Detect which cell encompasses the target text, then output its [x, y] center coordinate. 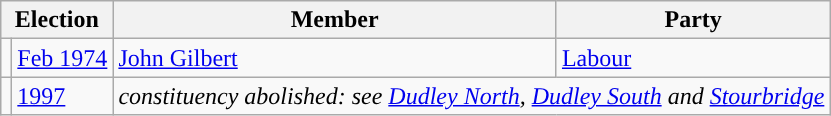
Election [57, 20]
Feb 1974 [62, 58]
constituency abolished: see Dudley North, Dudley South and Stourbridge [472, 96]
Member [335, 20]
1997 [62, 96]
Party [692, 20]
Labour [692, 58]
John Gilbert [335, 58]
